Pinpoint the cell where the given text exists, returning its (X, Y) midpoint coordinate. 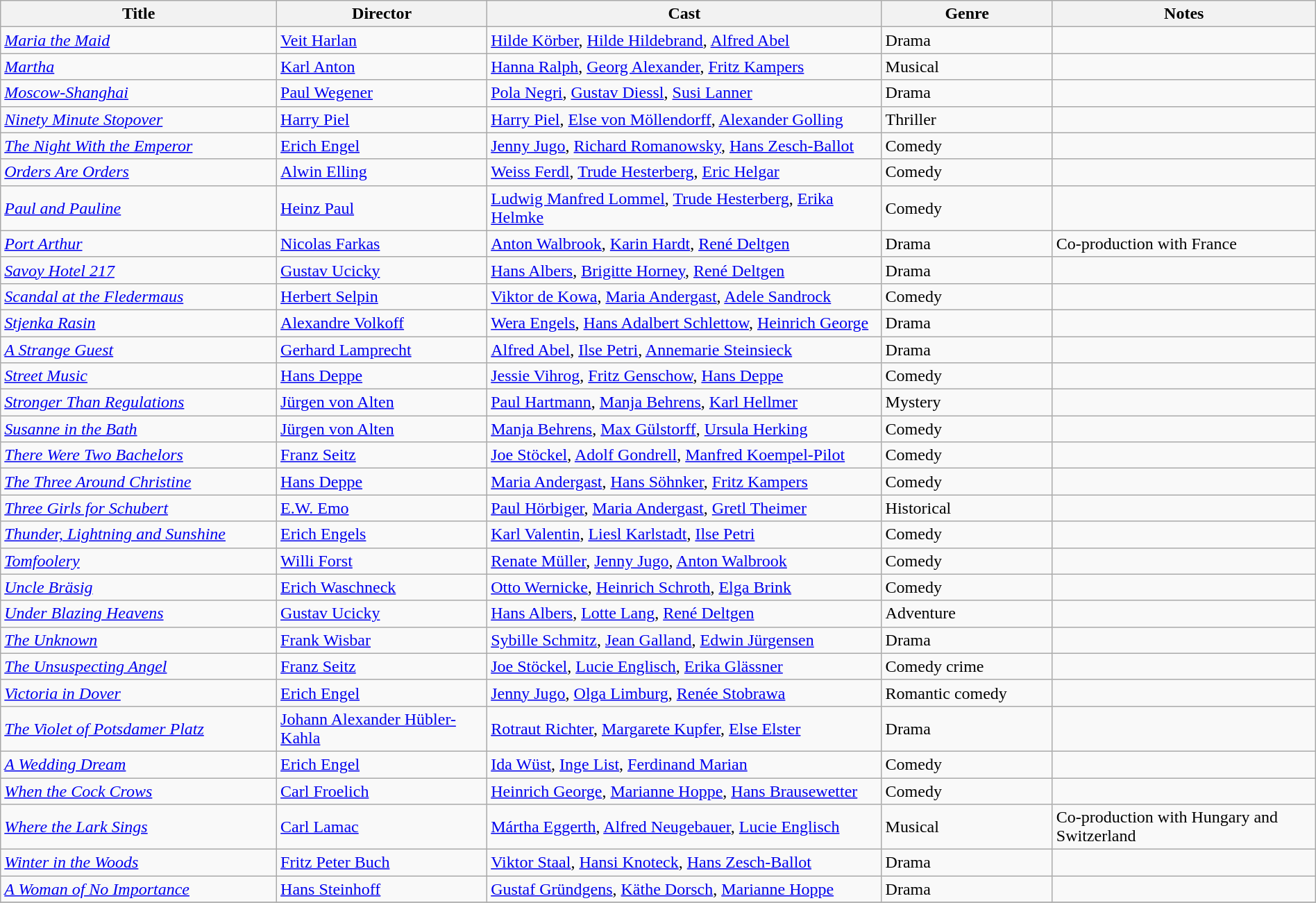
Gerhard Lamprecht (382, 349)
Jenny Jugo, Richard Romanowsky, Hans Zesch-Ballot (684, 146)
Martha (139, 67)
Nicolas Farkas (382, 244)
Wera Engels, Hans Adalbert Schlettow, Heinrich George (684, 323)
Johann Alexander Hübler-Kahla (382, 729)
Paul Hartmann, Manja Behrens, Karl Hellmer (684, 403)
Cast (684, 14)
Thunder, Lightning and Sunshine (139, 534)
Three Girls for Schubert (139, 508)
Sybille Schmitz, Jean Galland, Edwin Jürgensen (684, 640)
Mystery (967, 403)
Alwin Elling (382, 172)
Willi Forst (382, 561)
Mártha Eggerth, Alfred Neugebauer, Lucie Englisch (684, 827)
Historical (967, 508)
The Night With the Emperor (139, 146)
Manja Behrens, Max Gülstorff, Ursula Herking (684, 429)
Adventure (967, 614)
Viktor Staal, Hansi Knoteck, Hans Zesch-Ballot (684, 863)
Under Blazing Heavens (139, 614)
Paul Hörbiger, Maria Andergast, Gretl Theimer (684, 508)
Savoy Hotel 217 (139, 270)
Hans Steinhoff (382, 889)
Port Arthur (139, 244)
Maria Andergast, Hans Söhnker, Fritz Kampers (684, 482)
Paul Wegener (382, 93)
Jenny Jugo, Olga Limburg, Renée Stobrawa (684, 693)
Viktor de Kowa, Maria Andergast, Adele Sandrock (684, 296)
Winter in the Woods (139, 863)
Orders Are Orders (139, 172)
Gustaf Gründgens, Käthe Dorsch, Marianne Hoppe (684, 889)
Where the Lark Sings (139, 827)
Ida Wüst, Inge List, Ferdinand Marian (684, 764)
Street Music (139, 376)
Ninety Minute Stopover (139, 119)
Alfred Abel, Ilse Petri, Annemarie Steinsieck (684, 349)
Susanne in the Bath (139, 429)
Thriller (967, 119)
Pola Negri, Gustav Diessl, Susi Lanner (684, 93)
Scandal at the Fledermaus (139, 296)
Fritz Peter Buch (382, 863)
There Were Two Bachelors (139, 455)
When the Cock Crows (139, 791)
Hilde Körber, Hilde Hildebrand, Alfred Abel (684, 40)
Hanna Ralph, Georg Alexander, Fritz Kampers (684, 67)
Paul and Pauline (139, 208)
Co-production with France (1184, 244)
Heinz Paul (382, 208)
Hans Albers, Brigitte Horney, René Deltgen (684, 270)
Alexandre Volkoff (382, 323)
Hans Albers, Lotte Lang, René Deltgen (684, 614)
Karl Anton (382, 67)
Erich Engels (382, 534)
Romantic comedy (967, 693)
Joe Stöckel, Adolf Gondrell, Manfred Koempel-Pilot (684, 455)
Maria the Maid (139, 40)
Genre (967, 14)
Moscow-Shanghai (139, 93)
Joe Stöckel, Lucie Englisch, Erika Glässner (684, 666)
Carl Froelich (382, 791)
A Woman of No Importance (139, 889)
Comedy crime (967, 666)
Harry Piel (382, 119)
Anton Walbrook, Karin Hardt, René Deltgen (684, 244)
The Unknown (139, 640)
Rotraut Richter, Margarete Kupfer, Else Elster (684, 729)
Stronger Than Regulations (139, 403)
Ludwig Manfred Lommel, Trude Hesterberg, Erika Helmke (684, 208)
Frank Wisbar (382, 640)
Stjenka Rasin (139, 323)
Karl Valentin, Liesl Karlstadt, Ilse Petri (684, 534)
Notes (1184, 14)
The Unsuspecting Angel (139, 666)
Victoria in Dover (139, 693)
Co-production with Hungary and Switzerland (1184, 827)
Renate Müller, Jenny Jugo, Anton Walbrook (684, 561)
Harry Piel, Else von Möllendorff, Alexander Golling (684, 119)
Jessie Vihrog, Fritz Genschow, Hans Deppe (684, 376)
Director (382, 14)
Weiss Ferdl, Trude Hesterberg, Eric Helgar (684, 172)
Herbert Selpin (382, 296)
A Wedding Dream (139, 764)
A Strange Guest (139, 349)
The Violet of Potsdamer Platz (139, 729)
E.W. Emo (382, 508)
Title (139, 14)
Erich Waschneck (382, 587)
Carl Lamac (382, 827)
Tomfoolery (139, 561)
The Three Around Christine (139, 482)
Uncle Bräsig (139, 587)
Veit Harlan (382, 40)
Otto Wernicke, Heinrich Schroth, Elga Brink (684, 587)
Heinrich George, Marianne Hoppe, Hans Brausewetter (684, 791)
